Extract the [x, y] coordinate from the center of the cell holding the provided text.  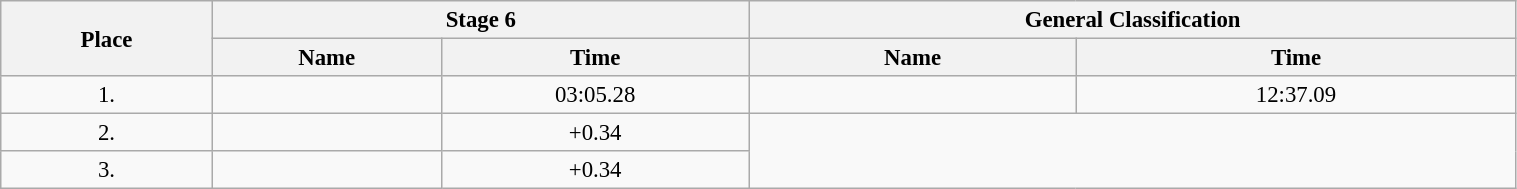
General Classification [1132, 20]
3. [107, 170]
1. [107, 95]
03:05.28 [595, 95]
12:37.09 [1296, 95]
Place [107, 38]
Stage 6 [480, 20]
2. [107, 133]
